Extract the (X, Y) coordinate from the center of the cell holding the provided text.  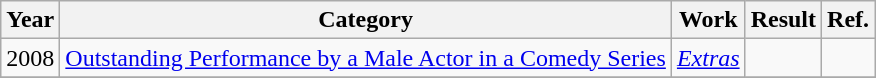
Extras (708, 58)
Result (783, 20)
Year (30, 20)
Work (708, 20)
Category (366, 20)
Outstanding Performance by a Male Actor in a Comedy Series (366, 58)
Ref. (848, 20)
2008 (30, 58)
